From the cell containing the given text, extract its center point as [x, y] coordinate. 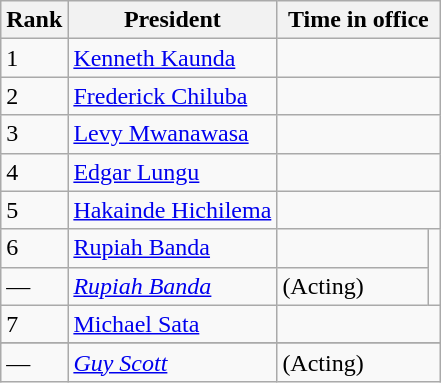
Michael Sata [172, 324]
Edgar Lungu [172, 172]
5 [34, 210]
3 [34, 134]
6 [34, 248]
Hakainde Hichilema [172, 210]
Kenneth Kaunda [172, 58]
7 [34, 324]
President [172, 20]
Time in office [358, 20]
Frederick Chiluba [172, 96]
Guy Scott [172, 362]
2 [34, 96]
Levy Mwanawasa [172, 134]
4 [34, 172]
Rank [34, 20]
1 [34, 58]
